For the text-containing cell, return its midpoint in [x, y] coordinate format. 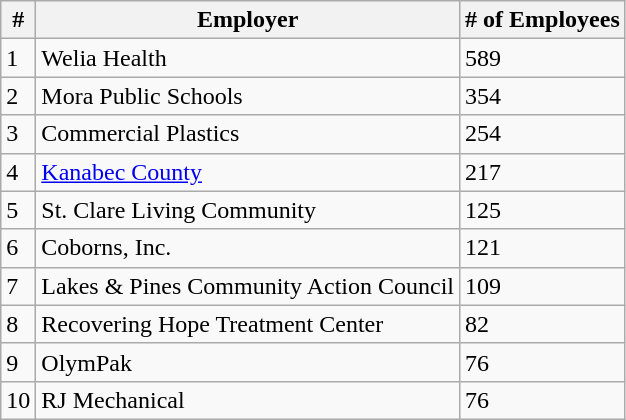
254 [543, 134]
Commercial Plastics [248, 134]
Welia Health [248, 58]
# of Employees [543, 20]
109 [543, 286]
589 [543, 58]
125 [543, 210]
6 [18, 248]
2 [18, 96]
4 [18, 172]
St. Clare Living Community [248, 210]
RJ Mechanical [248, 400]
Mora Public Schools [248, 96]
Employer [248, 20]
Coborns, Inc. [248, 248]
8 [18, 324]
Kanabec County [248, 172]
121 [543, 248]
OlymPak [248, 362]
5 [18, 210]
7 [18, 286]
# [18, 20]
82 [543, 324]
217 [543, 172]
10 [18, 400]
354 [543, 96]
1 [18, 58]
3 [18, 134]
Lakes & Pines Community Action Council [248, 286]
Recovering Hope Treatment Center [248, 324]
9 [18, 362]
